Scan for the cell matching the given text and deliver its [X, Y] coordinate at center. 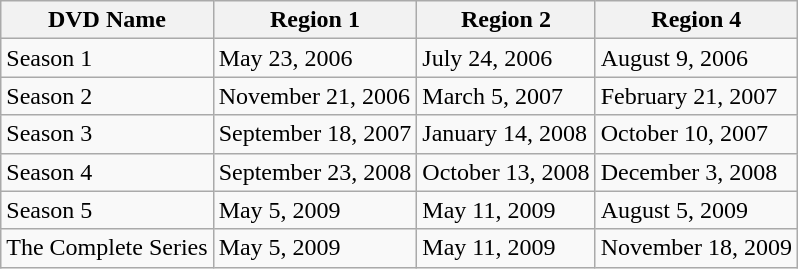
January 14, 2008 [506, 134]
March 5, 2007 [506, 96]
September 23, 2008 [315, 172]
February 21, 2007 [696, 96]
Season 5 [107, 210]
DVD Name [107, 20]
November 21, 2006 [315, 96]
Region 4 [696, 20]
October 13, 2008 [506, 172]
Region 2 [506, 20]
Season 3 [107, 134]
October 10, 2007 [696, 134]
The Complete Series [107, 248]
November 18, 2009 [696, 248]
September 18, 2007 [315, 134]
Region 1 [315, 20]
July 24, 2006 [506, 58]
May 23, 2006 [315, 58]
Season 2 [107, 96]
Season 1 [107, 58]
Season 4 [107, 172]
August 9, 2006 [696, 58]
August 5, 2009 [696, 210]
December 3, 2008 [696, 172]
